Determine the [X, Y] coordinate at the center of the cell enclosing the given text.  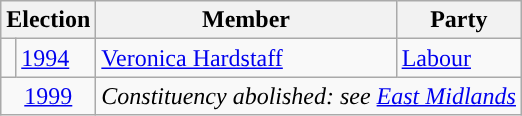
Party [458, 20]
1994 [56, 58]
Labour [458, 58]
1999 [48, 96]
Member [246, 20]
Veronica Hardstaff [246, 58]
Election [48, 20]
Constituency abolished: see East Midlands [309, 96]
